Output the (x, y) coordinate of the center of the cell containing the given text.  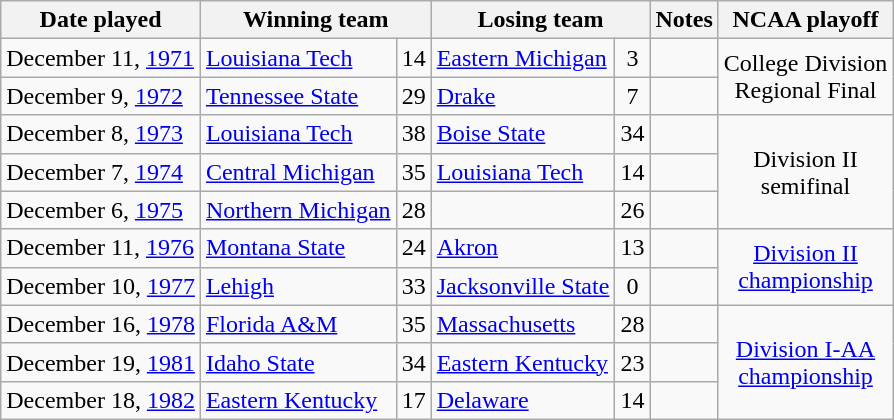
29 (414, 96)
Delaware (523, 400)
December 10, 1977 (101, 286)
38 (414, 134)
Winning team (316, 20)
Lehigh (298, 286)
24 (414, 248)
Division IIsemifinal (805, 172)
Massachusetts (523, 324)
Tennessee State (298, 96)
December 11, 1976 (101, 248)
0 (632, 286)
Boise State (523, 134)
13 (632, 248)
December 19, 1981 (101, 362)
December 11, 1971 (101, 58)
Jacksonville State (523, 286)
College DivisionRegional Final (805, 77)
Eastern Michigan (523, 58)
Florida A&M (298, 324)
Idaho State (298, 362)
Northern Michigan (298, 210)
3 (632, 58)
December 9, 1972 (101, 96)
December 16, 1978 (101, 324)
December 8, 1973 (101, 134)
Central Michigan (298, 172)
December 6, 1975 (101, 210)
Division IIchampionship (805, 267)
23 (632, 362)
Date played (101, 20)
Notes (684, 20)
7 (632, 96)
December 7, 1974 (101, 172)
Division I-AAchampionship (805, 362)
Akron (523, 248)
17 (414, 400)
NCAA playoff (805, 20)
33 (414, 286)
December 18, 1982 (101, 400)
Losing team (540, 20)
Drake (523, 96)
Montana State (298, 248)
26 (632, 210)
